Return the [X, Y] coordinate for the center point of the cell that contains the specified text.  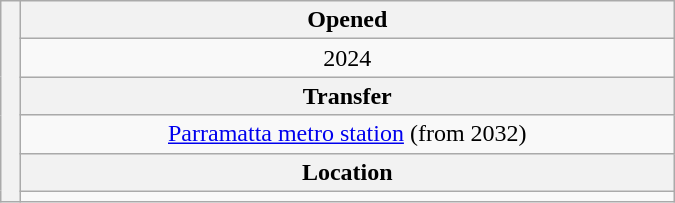
2024 [347, 58]
Transfer [347, 96]
Opened [347, 20]
Parramatta metro station (from 2032) [347, 134]
Location [347, 172]
